Identify which cell holds the provided text, then report its [X, Y] central coordinate. 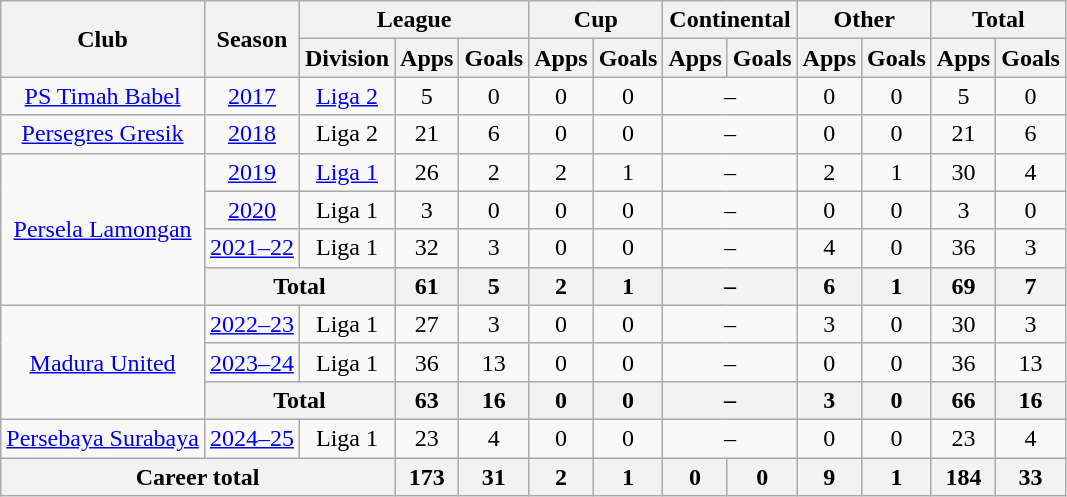
2021–22 [252, 248]
Season [252, 39]
Cup [596, 20]
184 [963, 477]
League [414, 20]
9 [829, 477]
173 [427, 477]
26 [427, 172]
Continental [730, 20]
2023–24 [252, 362]
69 [963, 286]
Career total [198, 477]
Persela Lamongan [103, 229]
2019 [252, 172]
31 [494, 477]
Persegres Gresik [103, 134]
63 [427, 400]
27 [427, 324]
2018 [252, 134]
Persebaya Surabaya [103, 438]
2024–25 [252, 438]
Club [103, 39]
2017 [252, 96]
66 [963, 400]
PS Timah Babel [103, 96]
61 [427, 286]
Madura United [103, 362]
33 [1031, 477]
7 [1031, 286]
Other [864, 20]
2020 [252, 210]
32 [427, 248]
Division [346, 58]
2022–23 [252, 324]
